Find where the given text appears and provide that cell's center as (X, Y) coordinate. 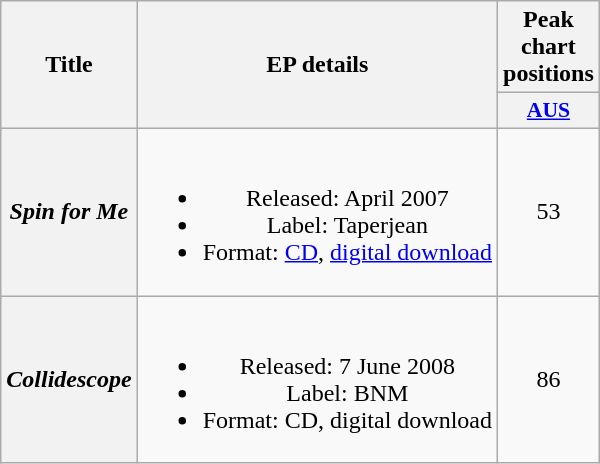
86 (549, 380)
Peak chart positions (549, 47)
Released: April 2007Label: TaperjeanFormat: CD, digital download (317, 212)
Released: 7 June 2008Label: BNMFormat: CD, digital download (317, 380)
Title (69, 65)
Collidescope (69, 380)
AUS (549, 111)
Spin for Me (69, 212)
EP details (317, 65)
53 (549, 212)
